Return the (X, Y) coordinate for the center point of the cell that contains the specified text.  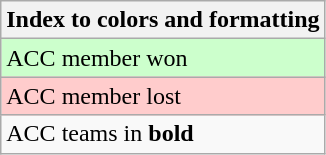
ACC teams in bold (163, 134)
ACC member lost (163, 96)
Index to colors and formatting (163, 20)
ACC member won (163, 58)
